Pinpoint the cell where the given text exists, returning its (X, Y) midpoint coordinate. 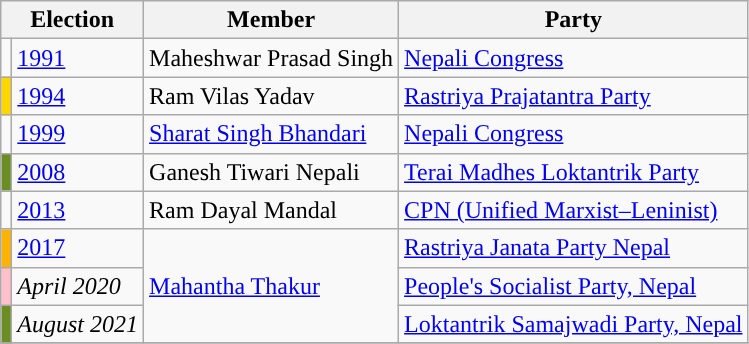
2017 (78, 248)
Terai Madhes Loktantrik Party (574, 172)
1991 (78, 58)
Maheshwar Prasad Singh (272, 58)
Member (272, 20)
Election (72, 20)
1999 (78, 134)
People's Socialist Party, Nepal (574, 286)
Rastriya Janata Party Nepal (574, 248)
Ram Dayal Mandal (272, 210)
2013 (78, 210)
Rastriya Prajatantra Party (574, 96)
Sharat Singh Bhandari (272, 134)
August 2021 (78, 324)
2008 (78, 172)
Ram Vilas Yadav (272, 96)
CPN (Unified Marxist–Leninist) (574, 210)
Party (574, 20)
Ganesh Tiwari Nepali (272, 172)
Mahantha Thakur (272, 286)
Loktantrik Samajwadi Party, Nepal (574, 324)
1994 (78, 96)
April 2020 (78, 286)
